Extract the [X, Y] coordinate from the center of the cell holding the provided text.  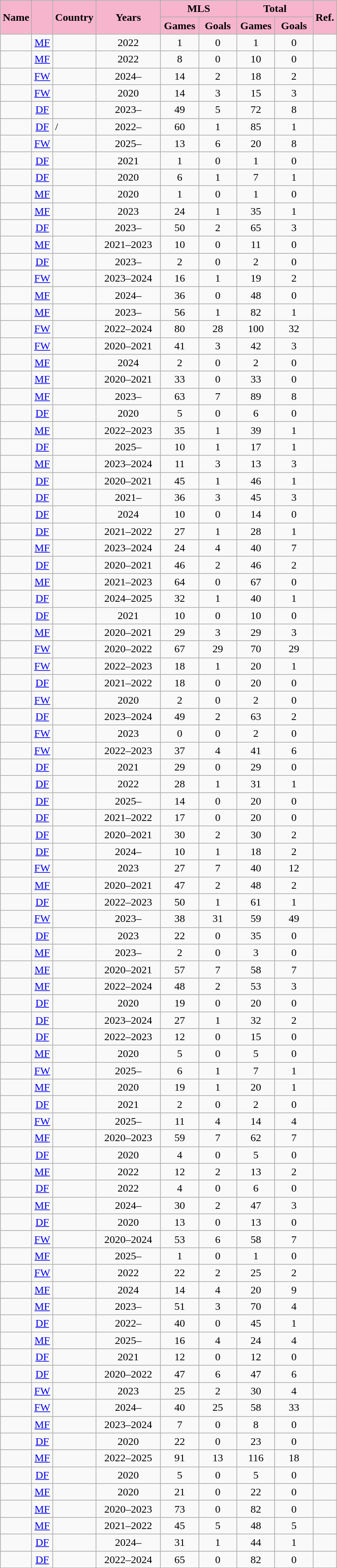
Years [128, 17]
2021– [128, 498]
Country [74, 17]
21 [180, 1492]
91 [180, 1458]
Total [275, 9]
51 [180, 1307]
MLS [199, 9]
37 [180, 751]
56 [180, 312]
60 [180, 127]
61 [256, 902]
39 [256, 430]
72 [256, 110]
116 [256, 1458]
85 [256, 127]
73 [180, 1509]
2024–2025 [128, 599]
23 [256, 1441]
57 [180, 969]
2020–2024 [128, 1239]
2022–2025 [128, 1458]
9 [294, 1290]
80 [180, 329]
/ [74, 127]
100 [256, 329]
89 [256, 396]
38 [180, 919]
42 [256, 346]
Ref. [325, 17]
44 [256, 1542]
64 [180, 582]
Name [16, 17]
62 [256, 1138]
